Find where the given text appears and provide that cell's center as (X, Y) coordinate. 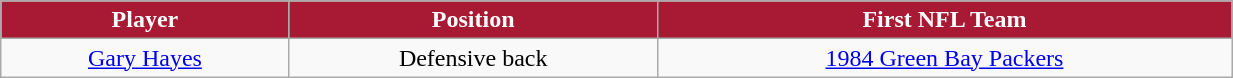
1984 Green Bay Packers (944, 58)
Position (473, 20)
Gary Hayes (145, 58)
Defensive back (473, 58)
Player (145, 20)
First NFL Team (944, 20)
